Return the (X, Y) coordinate for the center point of the cell that contains the specified text.  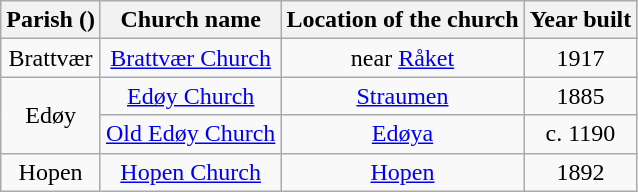
Hopen Church (190, 172)
Edøy (51, 115)
1917 (580, 58)
Location of the church (402, 20)
Brattvær Church (190, 58)
Old Edøy Church (190, 134)
Year built (580, 20)
Edøya (402, 134)
near Råket (402, 58)
1885 (580, 96)
Church name (190, 20)
Brattvær (51, 58)
Straumen (402, 96)
Edøy Church (190, 96)
1892 (580, 172)
c. 1190 (580, 134)
Parish () (51, 20)
